Return the (X, Y) coordinate for the center point of the cell that contains the specified text.  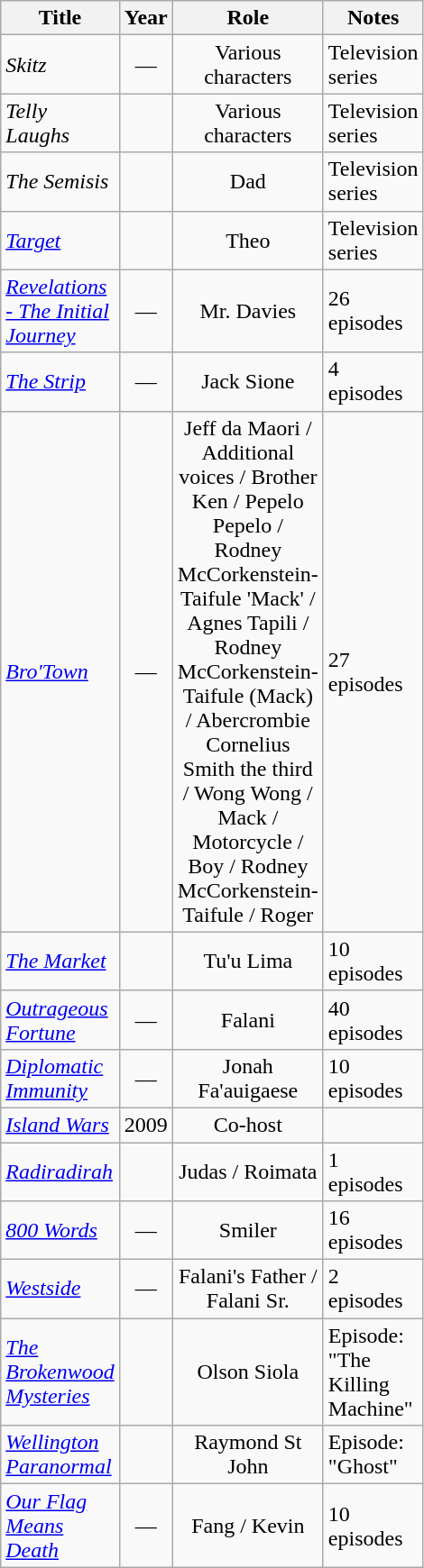
Co-host (247, 1125)
Notes (373, 18)
Episode: "The Killing Machine" (373, 1372)
Judas / Roimata (247, 1171)
1 episodes (373, 1171)
Diplomatic Immunity (60, 1078)
27 episodes (373, 671)
Falani (247, 1020)
Raymond St John (247, 1454)
Target (60, 240)
Island Wars (60, 1125)
40 episodes (373, 1020)
2 episodes (373, 1289)
Outrageous Fortune (60, 1020)
Tu'u Lima (247, 961)
Fang / Kevin (247, 1526)
2009 (146, 1125)
Year (146, 18)
Jack Sione (247, 382)
800 Words (60, 1231)
Skitz (60, 65)
The Semisis (60, 182)
Mr. Davies (247, 311)
Title (60, 18)
Falani's Father / Falani Sr. (247, 1289)
Radiradirah (60, 1171)
Our Flag Means Death (60, 1526)
The Market (60, 961)
The Brokenwood Mysteries (60, 1372)
Theo (247, 240)
Westside (60, 1289)
Jonah Fa'auigaese (247, 1078)
Telly Laughs (60, 123)
Smiler (247, 1231)
Revelations - The Initial Journey (60, 311)
4 episodes (373, 382)
Role (247, 18)
Wellington Paranormal (60, 1454)
Episode: "Ghost" (373, 1454)
Dad (247, 182)
26 episodes (373, 311)
Olson Siola (247, 1372)
The Strip (60, 382)
Bro'Town (60, 671)
16 episodes (373, 1231)
